Extract the (X, Y) coordinate from the center of the cell holding the provided text.  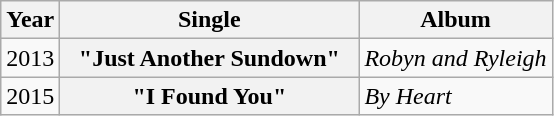
Album (456, 20)
2013 (30, 58)
Robyn and Ryleigh (456, 58)
2015 (30, 96)
By Heart (456, 96)
"I Found You" (210, 96)
Single (210, 20)
Year (30, 20)
"Just Another Sundown" (210, 58)
